Provide the (x, y) coordinate of the cell's center where the given text is located.  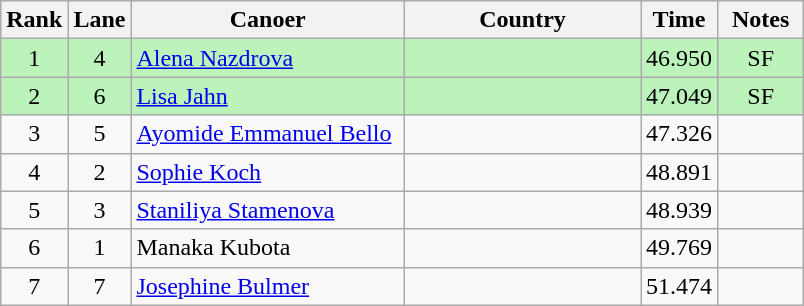
46.950 (680, 58)
Staniliya Stamenova (268, 210)
Lane (100, 20)
49.769 (680, 248)
Sophie Koch (268, 172)
Lisa Jahn (268, 96)
Alena Nazdrova (268, 58)
Country (522, 20)
48.891 (680, 172)
Rank (34, 20)
Ayomide Emmanuel Bello (268, 134)
48.939 (680, 210)
Notes (761, 20)
Manaka Kubota (268, 248)
51.474 (680, 286)
47.326 (680, 134)
Time (680, 20)
Josephine Bulmer (268, 286)
47.049 (680, 96)
Canoer (268, 20)
